Return (X, Y) of the center of cell containing provided text 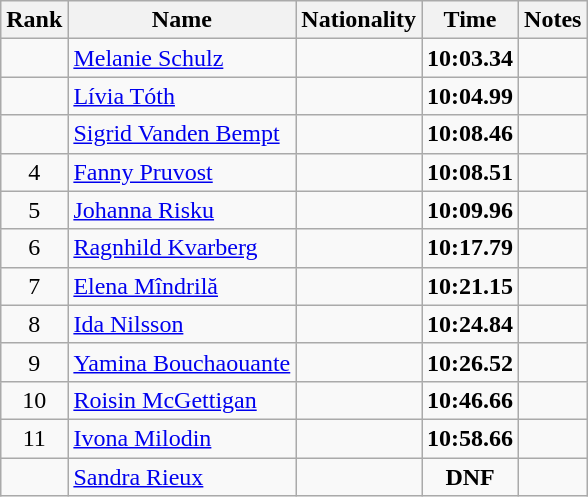
10:09.96 (470, 210)
9 (34, 362)
7 (34, 286)
Ivona Milodin (182, 438)
Ida Nilsson (182, 324)
10 (34, 400)
10:58.66 (470, 438)
10:46.66 (470, 400)
10:08.51 (470, 172)
Sandra Rieux (182, 477)
Notes (553, 20)
Melanie Schulz (182, 58)
DNF (470, 477)
4 (34, 172)
11 (34, 438)
10:24.84 (470, 324)
10:26.52 (470, 362)
6 (34, 248)
10:17.79 (470, 248)
Fanny Pruvost (182, 172)
Elena Mîndrilă (182, 286)
Name (182, 20)
Johanna Risku (182, 210)
5 (34, 210)
10:08.46 (470, 134)
8 (34, 324)
Time (470, 20)
Yamina Bouchaouante (182, 362)
Rank (34, 20)
10:04.99 (470, 96)
Lívia Tóth (182, 96)
10:21.15 (470, 286)
Roisin McGettigan (182, 400)
Ragnhild Kvarberg (182, 248)
Nationality (359, 20)
10:03.34 (470, 58)
Sigrid Vanden Bempt (182, 134)
